Output the [X, Y] coordinate of the center of the cell containing the given text.  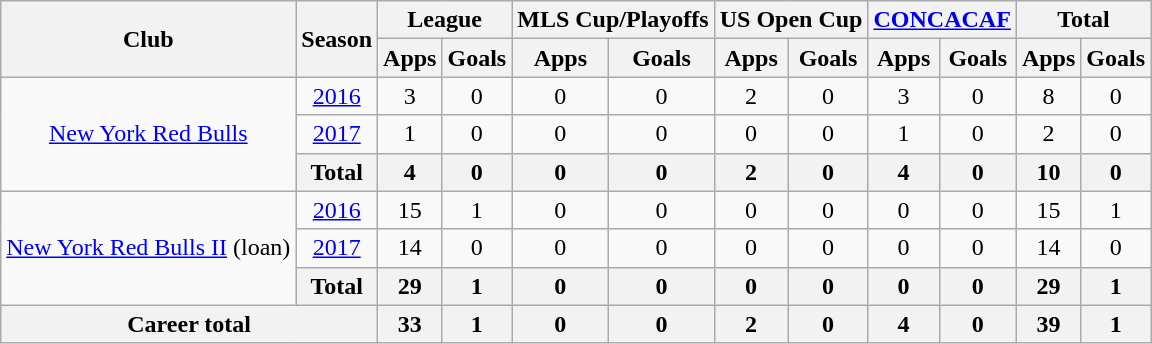
39 [1048, 324]
Season [337, 39]
CONCACAF [942, 20]
8 [1048, 96]
League [445, 20]
New York Red Bulls [148, 134]
Club [148, 39]
10 [1048, 172]
New York Red Bulls II (loan) [148, 248]
Career total [190, 324]
US Open Cup [791, 20]
33 [410, 324]
MLS Cup/Playoffs [613, 20]
